Determine the [X, Y] coordinate at the center of the cell enclosing the given text.  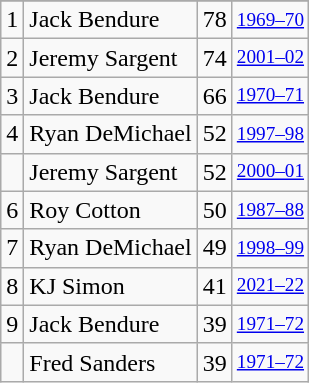
1969–70 [270, 20]
1987–88 [270, 210]
4 [12, 134]
9 [12, 324]
1970–71 [270, 96]
50 [214, 210]
3 [12, 96]
KJ Simon [110, 286]
1 [12, 20]
7 [12, 248]
1998–99 [270, 248]
2001–02 [270, 58]
1997–98 [270, 134]
Fred Sanders [110, 362]
Roy Cotton [110, 210]
66 [214, 96]
49 [214, 248]
74 [214, 58]
6 [12, 210]
41 [214, 286]
2021–22 [270, 286]
78 [214, 20]
8 [12, 286]
2000–01 [270, 172]
2 [12, 58]
